Search for the cell housing the specified text and yield its (x, y) center coordinate. 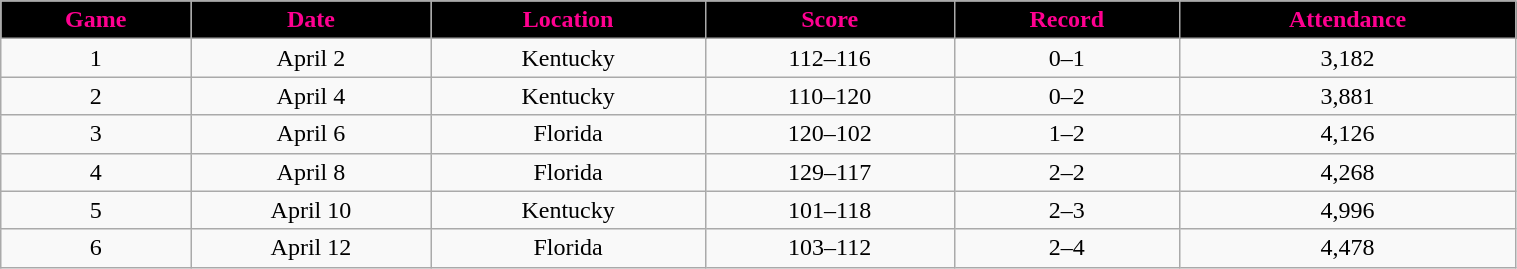
0–1 (1066, 58)
4,996 (1348, 210)
3 (96, 134)
2 (96, 96)
0–2 (1066, 96)
3,881 (1348, 96)
4 (96, 172)
4,268 (1348, 172)
Date (312, 20)
5 (96, 210)
April 6 (312, 134)
Location (568, 20)
3,182 (1348, 58)
4,478 (1348, 248)
April 4 (312, 96)
Score (830, 20)
101–118 (830, 210)
129–117 (830, 172)
2–4 (1066, 248)
120–102 (830, 134)
4,126 (1348, 134)
April 10 (312, 210)
2–3 (1066, 210)
Attendance (1348, 20)
Record (1066, 20)
110–120 (830, 96)
2–2 (1066, 172)
Game (96, 20)
April 8 (312, 172)
103–112 (830, 248)
1 (96, 58)
6 (96, 248)
1–2 (1066, 134)
April 12 (312, 248)
April 2 (312, 58)
112–116 (830, 58)
